Determine the [X, Y] coordinate at the center of the cell enclosing the given text.  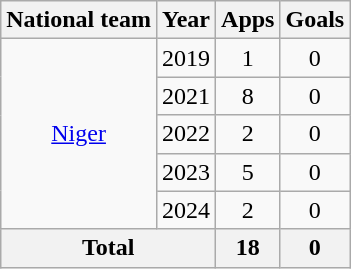
2022 [186, 134]
18 [248, 248]
1 [248, 58]
2019 [186, 58]
Apps [248, 20]
2024 [186, 210]
2023 [186, 172]
8 [248, 96]
National team [79, 20]
Year [186, 20]
2021 [186, 96]
Goals [315, 20]
Niger [79, 134]
5 [248, 172]
Total [108, 248]
